Scan for the cell matching the given text and deliver its [X, Y] coordinate at center. 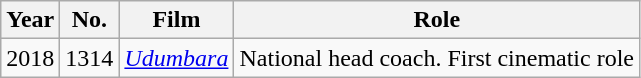
2018 [30, 58]
No. [90, 20]
Role [437, 20]
National head coach. First cinematic role [437, 58]
Year [30, 20]
Udumbara [176, 58]
Film [176, 20]
1314 [90, 58]
